Scan for the cell matching the given text and deliver its (x, y) coordinate at center. 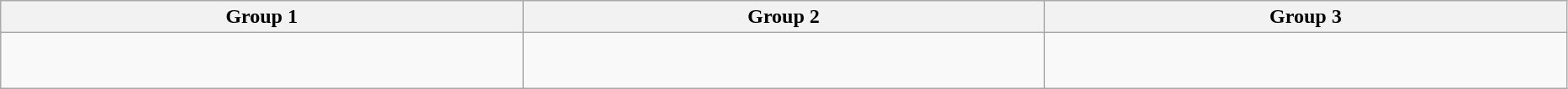
Group 2 (784, 17)
Group 3 (1306, 17)
Group 1 (261, 17)
